Find where the given text appears and provide that cell's center as (x, y) coordinate. 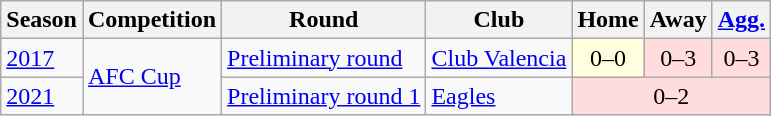
Eagles (499, 96)
Preliminary round 1 (324, 96)
Preliminary round (324, 58)
0–0 (608, 58)
2017 (42, 58)
AFC Cup (152, 77)
Round (324, 20)
Club (499, 20)
Competition (152, 20)
Season (42, 20)
Away (678, 20)
2021 (42, 96)
0–2 (672, 96)
Agg. (741, 20)
Club Valencia (499, 58)
Home (608, 20)
